Return the (X, Y) coordinate for the center point of the cell that contains the specified text.  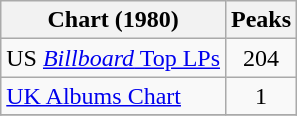
US Billboard Top LPs (114, 58)
1 (262, 96)
204 (262, 58)
Peaks (262, 20)
Chart (1980) (114, 20)
UK Albums Chart (114, 96)
